Return the (X, Y) coordinate for the center point of the cell that contains the specified text.  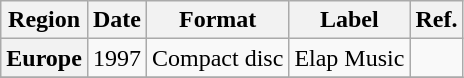
Elap Music (350, 58)
Region (44, 20)
Compact disc (217, 58)
1997 (116, 58)
Date (116, 20)
Label (350, 20)
Ref. (436, 20)
Europe (44, 58)
Format (217, 20)
